Extract the [X, Y] coordinate from the center of the cell holding the provided text.  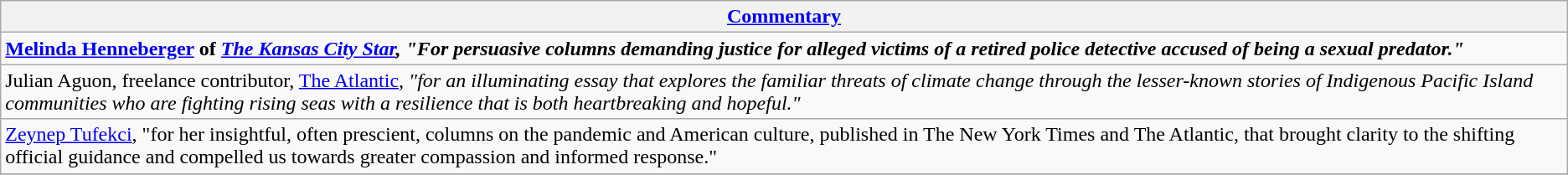
Commentary [784, 17]
